Detect which cell encompasses the target text, then output its [X, Y] center coordinate. 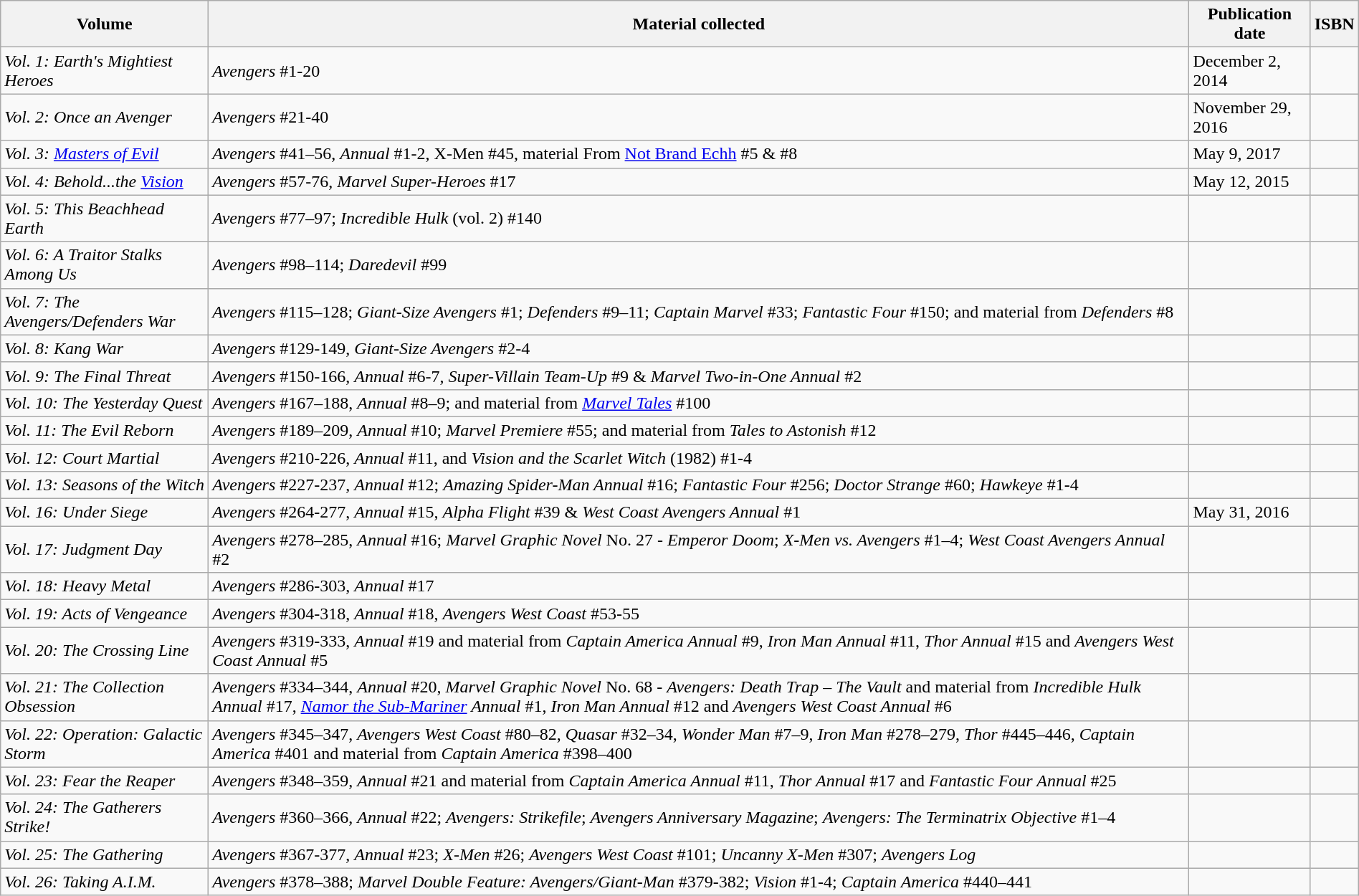
Avengers #77–97; Incredible Hulk (vol. 2) #140 [699, 218]
ISBN [1335, 24]
Avengers #189–209, Annual #10; Marvel Premiere #55; and material from Tales to Astonish #12 [699, 430]
Vol. 20: The Crossing Line [105, 651]
Vol. 4: Behold...the Vision [105, 181]
Vol. 9: The Final Threat [105, 376]
Avengers #264-277, Annual #15, Alpha Flight #39 & West Coast Avengers Annual #1 [699, 513]
Avengers #304-318, Annual #18, Avengers West Coast #53-55 [699, 614]
Vol. 17: Judgment Day [105, 549]
Material collected [699, 24]
Avengers #227-237, Annual #12; Amazing Spider-Man Annual #16; Fantastic Four #256; Doctor Strange #60; Hawkeye #1-4 [699, 485]
Avengers #41–56, Annual #1-2, X-Men #45, material From Not Brand Echh #5 & #8 [699, 154]
Vol. 3: Masters of Evil [105, 154]
Avengers #319-333, Annual #19 and material from Captain America Annual #9, Iron Man Annual #11, Thor Annual #15 and Avengers West Coast Annual #5 [699, 651]
Avengers #278–285, Annual #16; Marvel Graphic Novel No. 27 - Emperor Doom; X-Men vs. Avengers #1–4; West Coast Avengers Annual #2 [699, 549]
Vol. 10: The Yesterday Quest [105, 403]
Vol. 19: Acts of Vengeance [105, 614]
Avengers #367-377, Annual #23; X-Men #26; Avengers West Coast #101; Uncanny X-Men #307; Avengers Log [699, 854]
Avengers #360–366, Annual #22; Avengers: Strikefile; Avengers Anniversary Magazine; Avengers: The Terminatrix Objective #1–4 [699, 817]
Vol. 6: A Traitor Stalks Among Us [105, 265]
Avengers #378–388; Marvel Double Feature: Avengers/Giant-Man #379-382; Vision #1-4; Captain America #440–441 [699, 882]
Vol. 22: Operation: Galactic Storm [105, 744]
Vol. 2: Once an Avenger [105, 118]
Vol. 25: The Gathering [105, 854]
Avengers #21-40 [699, 118]
Vol. 8: Kang War [105, 348]
Vol. 7: The Avengers/Defenders War [105, 311]
Avengers #57-76, Marvel Super-Heroes #17 [699, 181]
Avengers #98–114; Daredevil #99 [699, 265]
Vol. 21: The Collection Obsession [105, 697]
Avengers #286-303, Annual #17 [699, 586]
Vol. 16: Under Siege [105, 513]
May 9, 2017 [1250, 154]
Avengers #348–359, Annual #21 and material from Captain America Annual #11, Thor Annual #17 and Fantastic Four Annual #25 [699, 781]
Vol. 1: Earth's Mightiest Heroes [105, 70]
Vol. 11: The Evil Reborn [105, 430]
Avengers #129-149, Giant-Size Avengers #2-4 [699, 348]
Avengers #1-20 [699, 70]
May 12, 2015 [1250, 181]
Avengers #167–188, Annual #8–9; and material from Marvel Tales #100 [699, 403]
December 2, 2014 [1250, 70]
Volume [105, 24]
Vol. 23: Fear the Reaper [105, 781]
Vol. 24: The Gatherers Strike! [105, 817]
November 29, 2016 [1250, 118]
May 31, 2016 [1250, 513]
Vol. 18: Heavy Metal [105, 586]
Vol. 5: This Beachhead Earth [105, 218]
Avengers #150-166, Annual #6-7, Super-Villain Team-Up #9 & Marvel Two-in-One Annual #2 [699, 376]
Avengers #115–128; Giant-Size Avengers #1; Defenders #9–11; Captain Marvel #33; Fantastic Four #150; and material from Defenders #8 [699, 311]
Avengers #210-226, Annual #11, and Vision and the Scarlet Witch (1982) #1-4 [699, 458]
Vol. 12: Court Martial [105, 458]
Vol. 26: Taking A.I.M. [105, 882]
Vol. 13: Seasons of the Witch [105, 485]
Publication date [1250, 24]
